From the cell containing the given text, extract its center point as (x, y) coordinate. 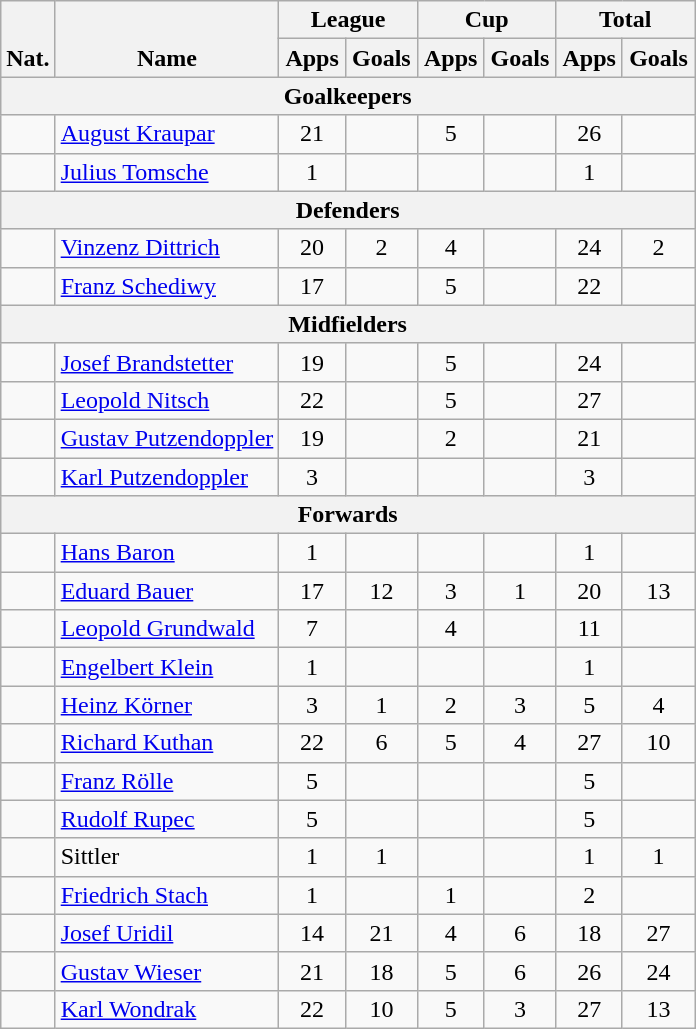
12 (381, 591)
Hans Baron (167, 553)
Heinz Körner (167, 705)
Karl Wondrak (167, 1009)
Forwards (348, 515)
Engelbert Klein (167, 667)
Vinzenz Dittrich (167, 248)
11 (590, 629)
Cup (486, 20)
Josef Uridil (167, 933)
Richard Kuthan (167, 743)
Leopold Nitsch (167, 400)
Rudolf Rupec (167, 819)
Franz Schediwy (167, 286)
Josef Brandstetter (167, 362)
7 (312, 629)
Name (167, 39)
Total (626, 20)
August Kraupar (167, 134)
Gustav Wieser (167, 971)
League (348, 20)
Sittler (167, 857)
14 (312, 933)
Gustav Putzendoppler (167, 438)
Julius Tomsche (167, 172)
Defenders (348, 210)
Midfielders (348, 324)
Karl Putzendoppler (167, 477)
Friedrich Stach (167, 895)
Nat. (28, 39)
Eduard Bauer (167, 591)
Leopold Grundwald (167, 629)
Goalkeepers (348, 96)
Franz Rölle (167, 781)
